Detect which cell encompasses the target text, then output its [X, Y] center coordinate. 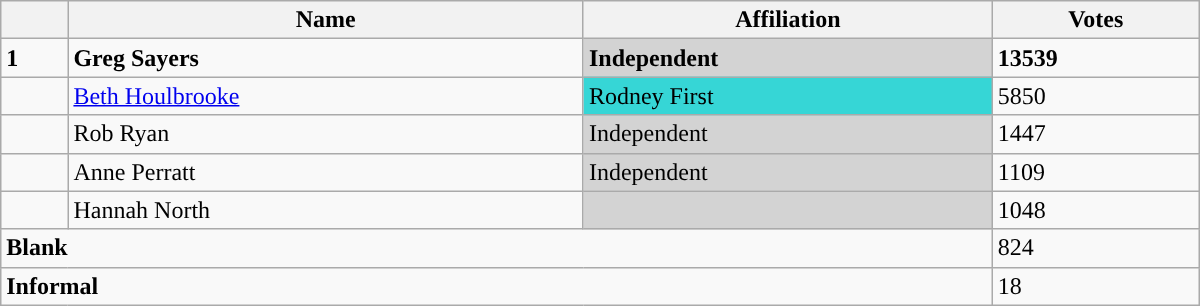
1 [34, 58]
13539 [1096, 58]
Votes [1096, 20]
Hannah North [326, 210]
Greg Sayers [326, 58]
Name [326, 20]
18 [1096, 286]
Informal [497, 286]
Affiliation [788, 20]
Beth Houlbrooke [326, 96]
Blank [497, 248]
824 [1096, 248]
Rob Ryan [326, 134]
1447 [1096, 134]
1109 [1096, 172]
1048 [1096, 210]
5850 [1096, 96]
Rodney First [788, 96]
Anne Perratt [326, 172]
